Provide the [x, y] coordinate of the cell's center where the given text is located.  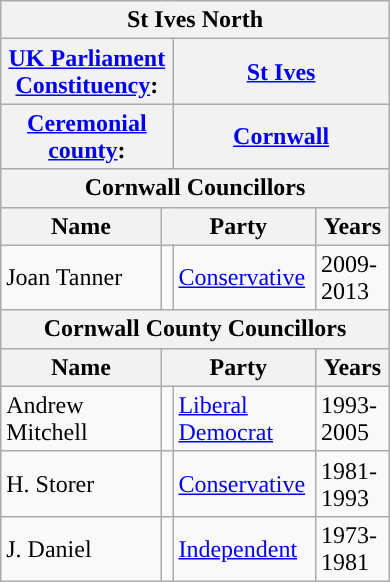
Liberal Democrat [244, 418]
Independent [244, 548]
Andrew Mitchell [81, 418]
St Ives North [195, 20]
Joan Tanner [81, 278]
1973-1981 [353, 548]
1993-2005 [353, 418]
2009-2013 [353, 278]
Ceremonial county: [87, 136]
Cornwall [281, 136]
H. Storer [81, 484]
Cornwall County Councillors [195, 329]
UK Parliament Constituency: [87, 72]
J. Daniel [81, 548]
Cornwall Councillors [195, 188]
1981-1993 [353, 484]
St Ives [281, 72]
